Scan for the cell matching the given text and deliver its [x, y] coordinate at center. 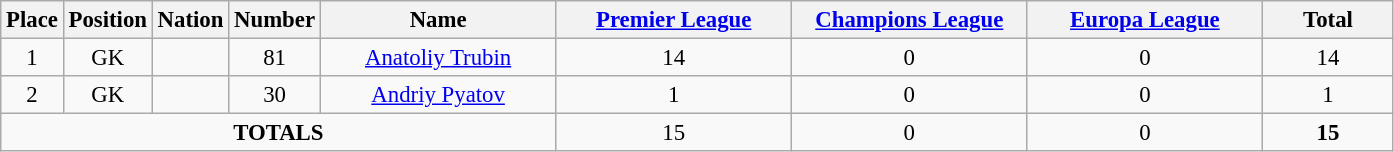
Europa League [1145, 20]
Name [438, 20]
2 [32, 95]
Anatoliy Trubin [438, 58]
TOTALS [278, 133]
Nation [190, 20]
Place [32, 20]
Andriy Pyatov [438, 95]
30 [275, 95]
Position [108, 20]
Number [275, 20]
Premier League [674, 20]
81 [275, 58]
Champions League [910, 20]
Total [1328, 20]
